Search for the cell housing the specified text and yield its (X, Y) center coordinate. 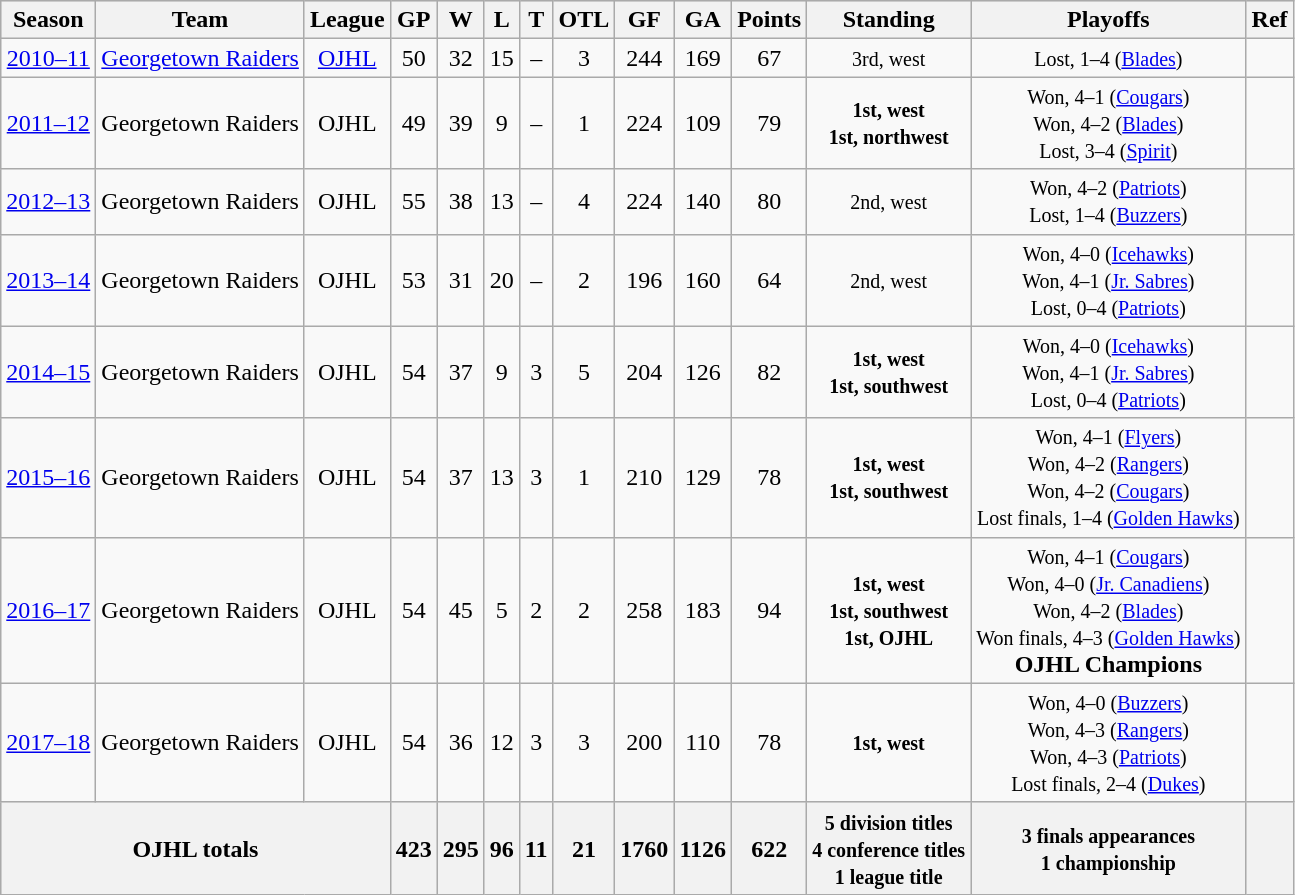
Ref (1270, 20)
31 (460, 280)
15 (502, 58)
45 (460, 610)
2015–16 (48, 478)
38 (460, 202)
50 (414, 58)
Won, 4–1 (Cougars)Won, 4–0 (Jr. Canadiens)Won, 4–2 (Blades)Won finals, 4–3 (Golden Hawks)OJHL Champions (1108, 610)
Won, 4–1 (Flyers)Won, 4–2 (Rangers) Won, 4–2 (Cougars)Lost finals, 1–4 (Golden Hawks) (1108, 478)
2017–18 (48, 742)
1st, west1st, southwest1st, OJHL (889, 610)
5 division titles4 conference titles1 league title (889, 848)
258 (644, 610)
Lost, 1–4 (Blades) (1108, 58)
109 (703, 123)
295 (460, 848)
36 (460, 742)
1st, west1st, northwest (889, 123)
2016–17 (48, 610)
67 (770, 58)
244 (644, 58)
Points (770, 20)
196 (644, 280)
129 (703, 478)
2010–11 (48, 58)
1760 (644, 848)
21 (584, 848)
140 (703, 202)
49 (414, 123)
1126 (703, 848)
64 (770, 280)
12 (502, 742)
2013–14 (48, 280)
79 (770, 123)
20 (502, 280)
126 (703, 372)
T (536, 20)
94 (770, 610)
80 (770, 202)
W (460, 20)
OJHL totals (196, 848)
2011–12 (48, 123)
55 (414, 202)
Team (200, 20)
GA (703, 20)
OTL (584, 20)
Season (48, 20)
110 (703, 742)
Won, 4–1 (Cougars)Won, 4–2 (Blades)Lost, 3–4 (Spirit) (1108, 123)
11 (536, 848)
3 finals appearances1 championship (1108, 848)
96 (502, 848)
League (347, 20)
Playoffs (1108, 20)
200 (644, 742)
Won, 4–2 (Patriots)Lost, 1–4 (Buzzers) (1108, 202)
183 (703, 610)
GF (644, 20)
160 (703, 280)
1st, west (889, 742)
39 (460, 123)
GP (414, 20)
622 (770, 848)
169 (703, 58)
53 (414, 280)
210 (644, 478)
82 (770, 372)
204 (644, 372)
L (502, 20)
3rd, west (889, 58)
2012–13 (48, 202)
423 (414, 848)
4 (584, 202)
2014–15 (48, 372)
Standing (889, 20)
Won, 4–0 (Buzzers)Won, 4–3 (Rangers)Won, 4–3 (Patriots)Lost finals, 2–4 (Dukes) (1108, 742)
32 (460, 58)
